Find where the given text appears and provide that cell's center as [X, Y] coordinate. 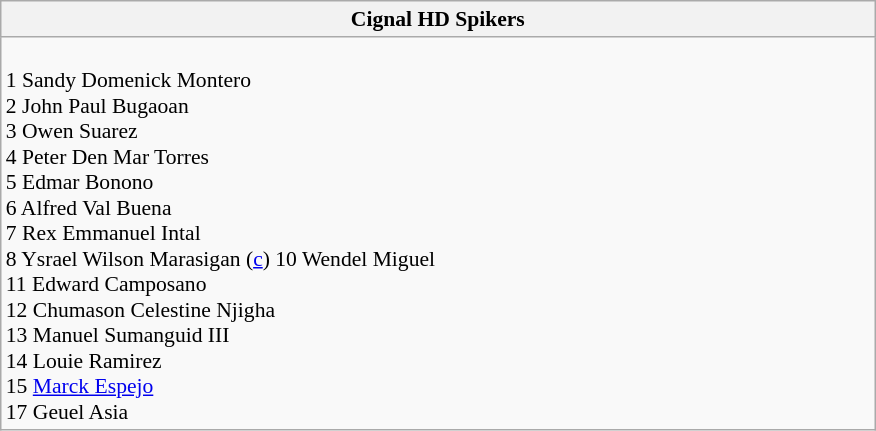
Cignal HD Spikers [438, 19]
